Locate the cell with the specified text and output its (X, Y) center coordinate. 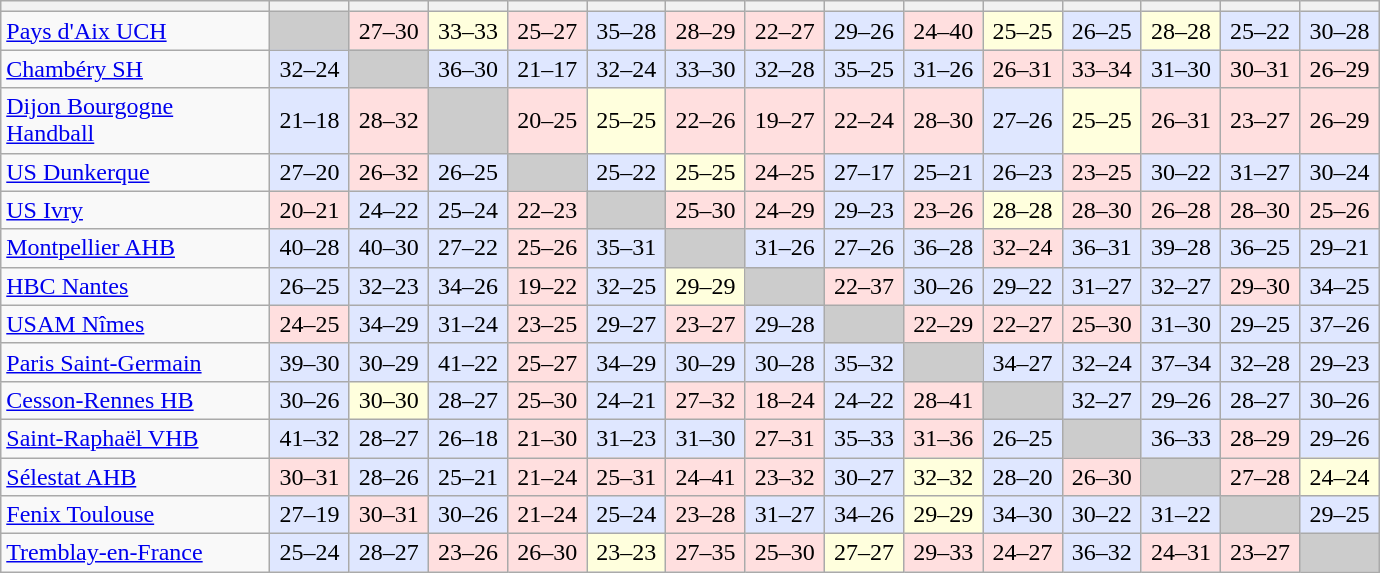
Fenix Toulouse (136, 515)
33–34 (1102, 69)
24–29 (784, 210)
27–22 (468, 248)
Cesson-Rennes HB (136, 400)
36–30 (468, 69)
27–17 (864, 172)
32–25 (626, 286)
USAM Nîmes (136, 324)
29–30 (1260, 286)
28–20 (1022, 477)
35–32 (864, 362)
24–24 (1340, 477)
27–27 (864, 553)
25–31 (626, 477)
22–29 (944, 324)
20–21 (310, 210)
30–27 (864, 477)
27–20 (310, 172)
28–26 (388, 477)
27–30 (388, 31)
36–32 (1102, 553)
40–28 (310, 248)
33–33 (468, 31)
27–35 (706, 553)
Paris Saint-Germain (136, 362)
Montpellier AHB (136, 248)
24–27 (1022, 553)
Chambéry SH (136, 69)
23–32 (784, 477)
27–31 (784, 438)
20–25 (548, 120)
26–23 (1022, 172)
28–41 (944, 400)
39–28 (1180, 248)
35–33 (864, 438)
Tremblay-en-France (136, 553)
41–32 (310, 438)
Pays d'Aix UCH (136, 31)
27–28 (1260, 477)
31–22 (1180, 515)
24–31 (1180, 553)
27–19 (310, 515)
36–33 (1180, 438)
35–25 (864, 69)
32–23 (388, 286)
22–37 (864, 286)
35–31 (626, 248)
Sélestat AHB (136, 477)
40–30 (388, 248)
37–26 (1340, 324)
22–23 (548, 210)
29–22 (1022, 286)
41–22 (468, 362)
19–27 (784, 120)
39–30 (310, 362)
21–30 (548, 438)
29–27 (626, 324)
34–25 (1340, 286)
23–23 (626, 553)
24–41 (706, 477)
Saint-Raphaël VHB (136, 438)
34–30 (1022, 515)
30–24 (1340, 172)
35–28 (626, 31)
29–21 (1340, 248)
26–28 (1180, 210)
31–36 (944, 438)
24–21 (626, 400)
24–40 (944, 31)
US Dunkerque (136, 172)
36–25 (1260, 248)
36–31 (1102, 248)
31–23 (626, 438)
36–28 (944, 248)
31–24 (468, 324)
22–24 (864, 120)
Dijon Bourgogne Handball (136, 120)
HBC Nantes (136, 286)
23–28 (706, 515)
28–32 (388, 120)
37–34 (1180, 362)
22–26 (706, 120)
30–30 (388, 400)
21–17 (548, 69)
18–24 (784, 400)
21–18 (310, 120)
33–30 (706, 69)
29–28 (784, 324)
26–32 (388, 172)
34–27 (1022, 362)
26–18 (468, 438)
32–32 (944, 477)
29–33 (944, 553)
US Ivry (136, 210)
27–32 (706, 400)
19–22 (548, 286)
